Return the [X, Y] coordinate for the center point of the cell that contains the specified text.  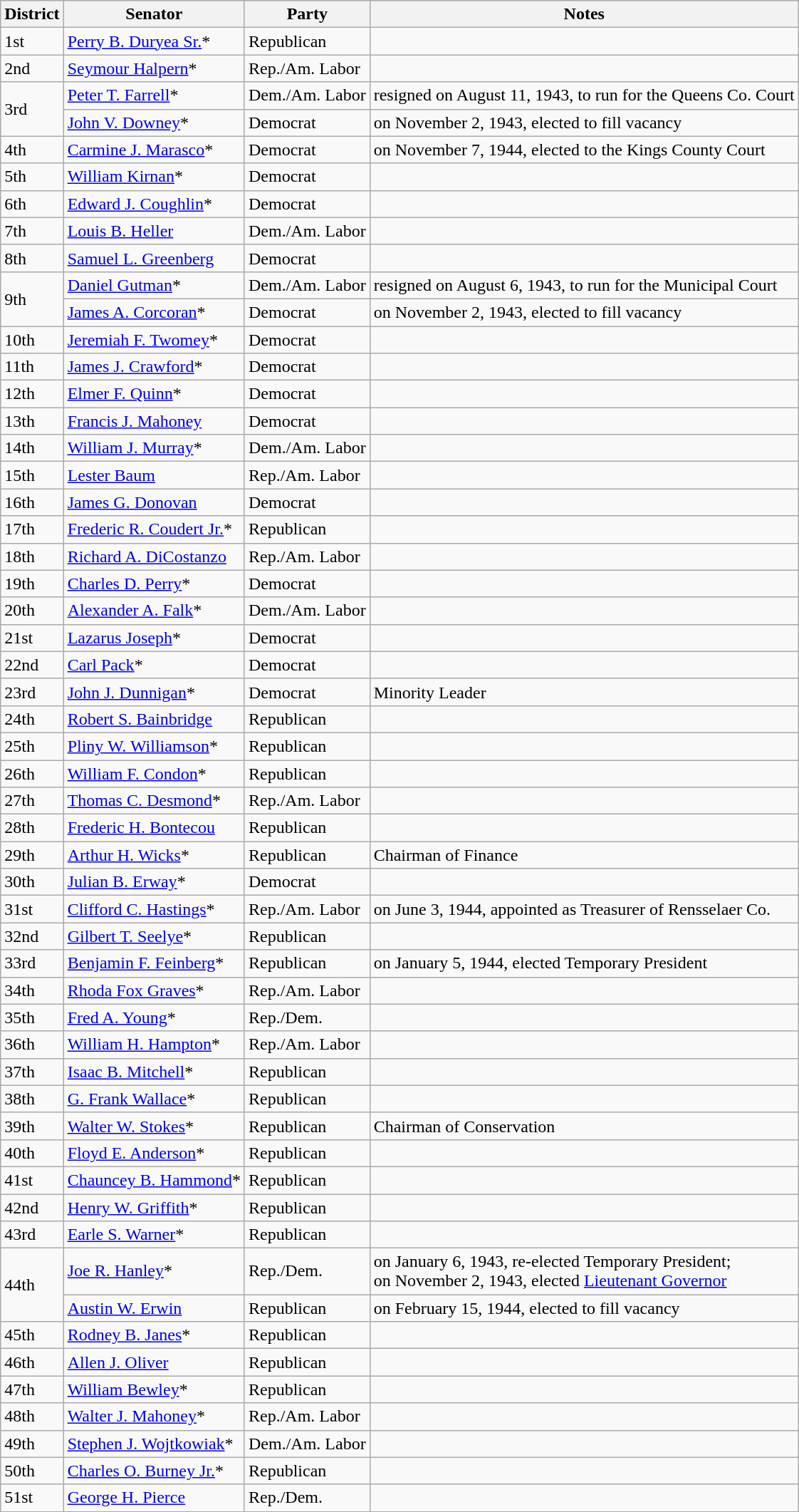
41st [32, 1180]
Walter W. Stokes* [154, 1126]
8th [32, 258]
15th [32, 475]
13th [32, 421]
42nd [32, 1208]
Frederic R. Coudert Jr.* [154, 529]
Thomas C. Desmond* [154, 801]
20th [32, 611]
4th [32, 150]
25th [32, 746]
30th [32, 882]
18th [32, 556]
Party [307, 14]
Seymour Halpern* [154, 68]
33rd [32, 963]
Alexander A. Falk* [154, 611]
31st [32, 909]
23rd [32, 692]
George H. Pierce [154, 1498]
Rodney B. Janes* [154, 1335]
27th [32, 801]
19th [32, 584]
James J. Crawford* [154, 367]
Rhoda Fox Graves* [154, 990]
36th [32, 1045]
Julian B. Erway* [154, 882]
40th [32, 1153]
45th [32, 1335]
Perry B. Duryea Sr.* [154, 41]
12th [32, 394]
Clifford C. Hastings* [154, 909]
22nd [32, 665]
District [32, 14]
William F. Condon* [154, 773]
Stephen J. Wojtkowiak* [154, 1444]
Elmer F. Quinn* [154, 394]
7th [32, 231]
29th [32, 855]
William H. Hampton* [154, 1045]
Jeremiah F. Twomey* [154, 340]
Daniel Gutman* [154, 285]
21st [32, 638]
26th [32, 773]
10th [32, 340]
Walter J. Mahoney* [154, 1417]
24th [32, 719]
Samuel L. Greenberg [154, 258]
James G. Donovan [154, 502]
Charles D. Perry* [154, 584]
resigned on August 6, 1943, to run for the Municipal Court [584, 285]
51st [32, 1498]
28th [32, 828]
Francis J. Mahoney [154, 421]
Senator [154, 14]
Austin W. Erwin [154, 1308]
16th [32, 502]
William Kirnan* [154, 177]
Chauncey B. Hammond* [154, 1180]
Floyd E. Anderson* [154, 1153]
Pliny W. Williamson* [154, 746]
5th [32, 177]
9th [32, 299]
Robert S. Bainbridge [154, 719]
38th [32, 1099]
on November 7, 1944, elected to the Kings County Court [584, 150]
32nd [32, 936]
46th [32, 1362]
Allen J. Oliver [154, 1362]
Peter T. Farrell* [154, 95]
47th [32, 1389]
2nd [32, 68]
Charles O. Burney Jr.* [154, 1471]
Henry W. Griffith* [154, 1208]
John V. Downey* [154, 123]
Chairman of Conservation [584, 1126]
43rd [32, 1235]
Arthur H. Wicks* [154, 855]
34th [32, 990]
Edward J. Coughlin* [154, 204]
11th [32, 367]
3rd [32, 109]
1st [32, 41]
Frederic H. Bontecou [154, 828]
Carmine J. Marasco* [154, 150]
37th [32, 1072]
Gilbert T. Seelye* [154, 936]
35th [32, 1018]
on January 6, 1943, re-elected Temporary President; on November 2, 1943, elected Lieutenant Governor [584, 1271]
17th [32, 529]
Fred A. Young* [154, 1018]
James A. Corcoran* [154, 312]
G. Frank Wallace* [154, 1099]
50th [32, 1471]
Lester Baum [154, 475]
William J. Murray* [154, 448]
Joe R. Hanley* [154, 1271]
48th [32, 1417]
John J. Dunnigan* [154, 692]
on February 15, 1944, elected to fill vacancy [584, 1308]
49th [32, 1444]
William Bewley* [154, 1389]
Isaac B. Mitchell* [154, 1072]
Minority Leader [584, 692]
44th [32, 1285]
Earle S. Warner* [154, 1235]
Benjamin F. Feinberg* [154, 963]
Chairman of Finance [584, 855]
14th [32, 448]
resigned on August 11, 1943, to run for the Queens Co. Court [584, 95]
Carl Pack* [154, 665]
Richard A. DiCostanzo [154, 556]
39th [32, 1126]
Notes [584, 14]
on January 5, 1944, elected Temporary President [584, 963]
Lazarus Joseph* [154, 638]
Louis B. Heller [154, 231]
6th [32, 204]
on June 3, 1944, appointed as Treasurer of Rensselaer Co. [584, 909]
